Return [x, y] of the center of cell containing provided text 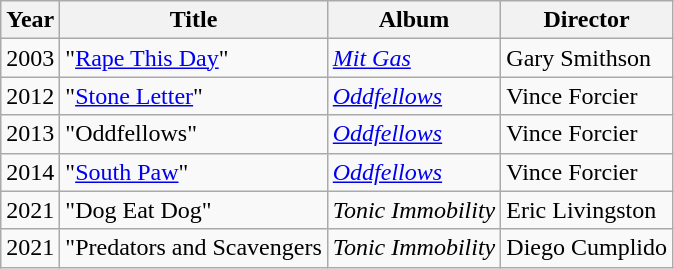
"Oddfellows" [194, 134]
"South Paw" [194, 172]
Diego Cumplido [587, 248]
Mit Gas [414, 58]
Title [194, 20]
Eric Livingston [587, 210]
Gary Smithson [587, 58]
2014 [30, 172]
Album [414, 20]
Director [587, 20]
"Stone Letter" [194, 96]
Year [30, 20]
"Predators and Scavengers [194, 248]
2003 [30, 58]
2013 [30, 134]
"Rape This Day" [194, 58]
2012 [30, 96]
"Dog Eat Dog" [194, 210]
